Return (X, Y) of the center of cell containing provided text 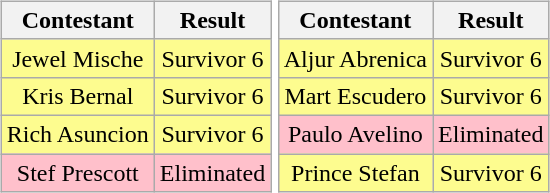
Paulo Avelino (355, 134)
Aljur Abrenica (355, 58)
Rich Asuncion (78, 134)
Jewel Mische (78, 58)
Kris Bernal (78, 96)
Mart Escudero (355, 96)
Prince Stefan (355, 173)
Stef Prescott (78, 173)
